From the cell containing the given text, extract its center point as (x, y) coordinate. 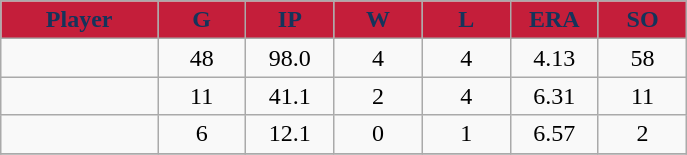
6.57 (554, 134)
48 (202, 58)
Player (80, 20)
58 (642, 58)
1 (466, 134)
41.1 (290, 96)
98.0 (290, 58)
6.31 (554, 96)
4.13 (554, 58)
ERA (554, 20)
G (202, 20)
W (378, 20)
6 (202, 134)
0 (378, 134)
IP (290, 20)
12.1 (290, 134)
SO (642, 20)
L (466, 20)
